From the cell containing the given text, extract its center point as [x, y] coordinate. 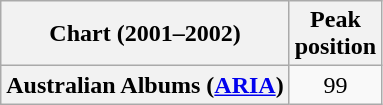
99 [335, 85]
Chart (2001–2002) [145, 34]
Australian Albums (ARIA) [145, 85]
Peak position [335, 34]
